Search for the cell housing the specified text and yield its (X, Y) center coordinate. 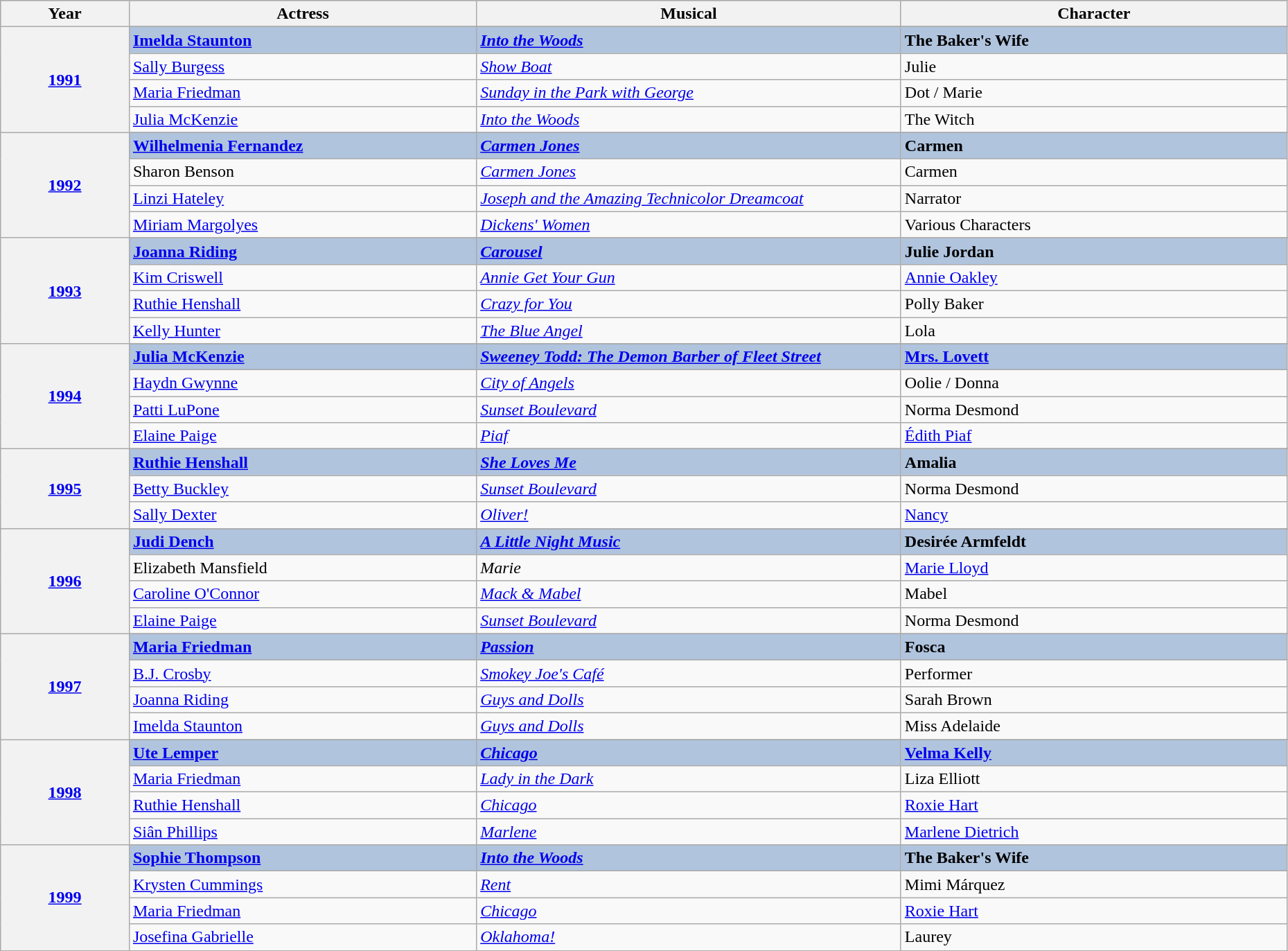
City of Angels (689, 383)
The Witch (1093, 119)
Mrs. Lovett (1093, 357)
Patti LuPone (302, 410)
Oolie / Donna (1093, 383)
Sally Dexter (302, 515)
Édith Piaf (1093, 436)
Fosca (1093, 647)
Sunday in the Park with George (689, 93)
Marlene (689, 832)
Oklahoma! (689, 937)
Annie Oakley (1093, 277)
1996 (65, 581)
Joseph and the Amazing Technicolor Dreamcoat (689, 198)
Smokey Joe's Café (689, 673)
The Blue Angel (689, 331)
1998 (65, 792)
She Loves Me (689, 462)
Various Characters (1093, 225)
Elizabeth Mansfield (302, 568)
Nancy (1093, 515)
Laurey (1093, 937)
Mimi Márquez (1093, 884)
Crazy for You (689, 304)
Carousel (689, 251)
Show Boat (689, 67)
B.J. Crosby (302, 673)
Mabel (1093, 594)
Judi Dench (302, 541)
1995 (65, 489)
Linzi Hateley (302, 198)
Kelly Hunter (302, 331)
Julie (1093, 67)
Sarah Brown (1093, 699)
Josefina Gabrielle (302, 937)
Sharon Benson (302, 172)
1994 (65, 396)
Dot / Marie (1093, 93)
1997 (65, 686)
Miss Adelaide (1093, 726)
Lady in the Dark (689, 779)
Wilhelmenia Fernandez (302, 146)
Betty Buckley (302, 489)
Miriam Margolyes (302, 225)
Sophie Thompson (302, 858)
Caroline O'Connor (302, 594)
1992 (65, 185)
Marlene Dietrich (1093, 832)
Piaf (689, 436)
1991 (65, 80)
Polly Baker (1093, 304)
A Little Night Music (689, 541)
Dickens' Women (689, 225)
Liza Elliott (1093, 779)
Marie Lloyd (1093, 568)
Siân Phillips (302, 832)
Kim Criswell (302, 277)
Year (65, 14)
Sally Burgess (302, 67)
Julie Jordan (1093, 251)
Haydn Gwynne (302, 383)
Musical (689, 14)
Oliver! (689, 515)
Narrator (1093, 198)
Sweeney Todd: The Demon Barber of Fleet Street (689, 357)
Mack & Mabel (689, 594)
Annie Get Your Gun (689, 277)
Desirée Armfeldt (1093, 541)
Velma Kelly (1093, 752)
Krysten Cummings (302, 884)
Actress (302, 14)
1999 (65, 898)
Performer (1093, 673)
Lola (1093, 331)
1993 (65, 290)
Passion (689, 647)
Amalia (1093, 462)
Character (1093, 14)
Rent (689, 884)
Marie (689, 568)
Ute Lemper (302, 752)
